Search for the cell housing the specified text and yield its [X, Y] center coordinate. 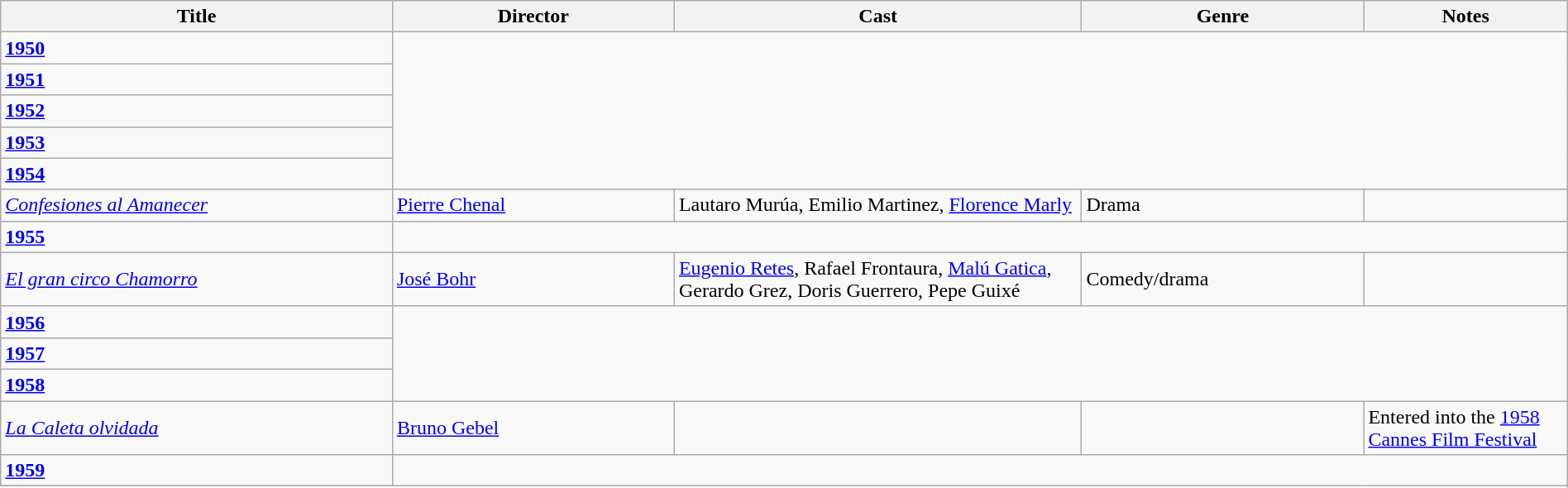
1958 [197, 385]
Cast [878, 17]
Bruno Gebel [533, 427]
1950 [197, 48]
Confesiones al Amanecer [197, 205]
Pierre Chenal [533, 205]
José Bohr [533, 280]
1956 [197, 322]
Genre [1222, 17]
Entered into the 1958 Cannes Film Festival [1465, 427]
Lautaro Murúa, Emilio Martinez, Florence Marly [878, 205]
Notes [1465, 17]
1955 [197, 237]
Comedy/drama [1222, 280]
1959 [197, 471]
Director [533, 17]
Eugenio Retes, Rafael Frontaura, Malú Gatica, Gerardo Grez, Doris Guerrero, Pepe Guixé [878, 280]
El gran circo Chamorro [197, 280]
1951 [197, 79]
1957 [197, 353]
Title [197, 17]
1952 [197, 111]
Drama [1222, 205]
1954 [197, 174]
1953 [197, 142]
La Caleta olvidada [197, 427]
